From the cell containing the given text, extract its center point as [X, Y] coordinate. 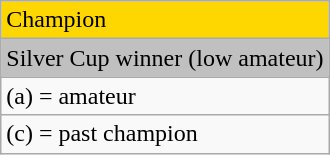
(c) = past champion [165, 134]
Champion [165, 20]
Silver Cup winner (low amateur) [165, 58]
(a) = amateur [165, 96]
